Scan for the cell matching the given text and deliver its [X, Y] coordinate at center. 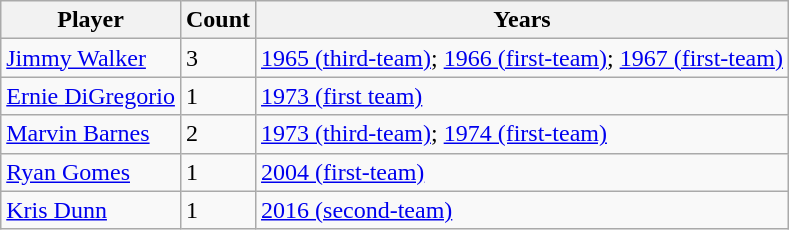
Count [218, 20]
2004 (first-team) [522, 172]
Kris Dunn [91, 210]
Ryan Gomes [91, 172]
Years [522, 20]
2 [218, 134]
Marvin Barnes [91, 134]
Jimmy Walker [91, 58]
Ernie DiGregorio [91, 96]
1973 (first team) [522, 96]
2016 (second-team) [522, 210]
3 [218, 58]
1973 (third-team); 1974 (first-team) [522, 134]
Player [91, 20]
1965 (third-team); 1966 (first-team); 1967 (first-team) [522, 58]
